Scan for the cell matching the given text and deliver its (X, Y) coordinate at center. 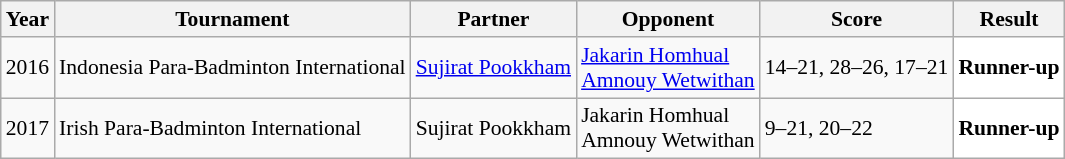
Result (1008, 19)
9–21, 20–22 (857, 128)
Opponent (668, 19)
14–21, 28–26, 17–21 (857, 68)
2017 (28, 128)
Year (28, 19)
Score (857, 19)
Tournament (232, 19)
Indonesia Para-Badminton International (232, 68)
Irish Para-Badminton International (232, 128)
Partner (494, 19)
2016 (28, 68)
